Pinpoint the cell where the given text exists, returning its (X, Y) midpoint coordinate. 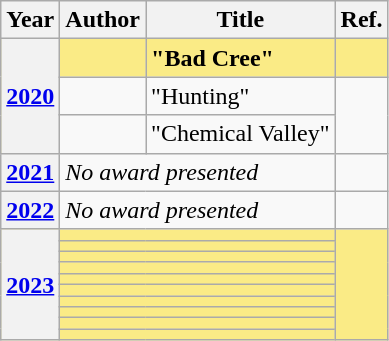
Ref. (362, 20)
2023 (30, 284)
2021 (30, 172)
Author (103, 20)
"Bad Cree" (241, 58)
"Chemical Valley" (241, 134)
Year (30, 20)
2020 (30, 96)
"Hunting" (241, 96)
Title (241, 20)
2022 (30, 210)
